Extract the (x, y) coordinate from the center of the cell holding the provided text.  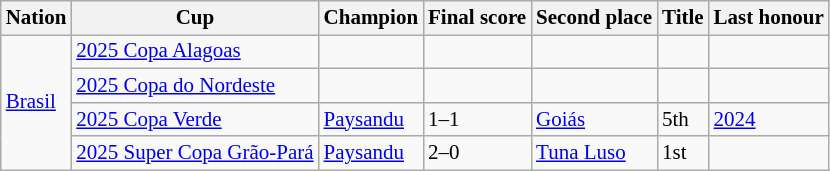
2–0 (477, 153)
5th (683, 119)
Last honour (769, 18)
Brasil (36, 103)
2024 (769, 119)
1st (683, 153)
Nation (36, 18)
Tuna Luso (594, 153)
2025 Copa Alagoas (194, 52)
Goiás (594, 119)
Final score (477, 18)
Champion (371, 18)
Title (683, 18)
2025 Super Copa Grão-Pará (194, 153)
2025 Copa do Nordeste (194, 86)
Cup (194, 18)
Second place (594, 18)
1–1 (477, 119)
2025 Copa Verde (194, 119)
